Find where the given text appears and provide that cell's center as (X, Y) coordinate. 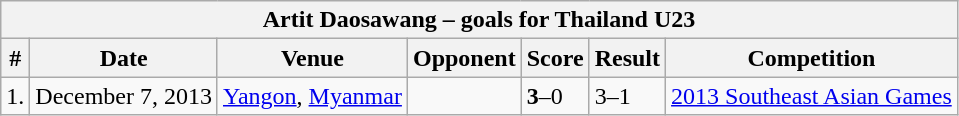
3–1 (627, 96)
Yangon, Myanmar (312, 96)
Competition (812, 58)
Result (627, 58)
Date (124, 58)
Artit Daosawang – goals for Thailand U23 (480, 20)
2013 Southeast Asian Games (812, 96)
1. (16, 96)
Opponent (464, 58)
December 7, 2013 (124, 96)
3–0 (555, 96)
# (16, 58)
Score (555, 58)
Venue (312, 58)
